Identify which cell holds the provided text, then report its (X, Y) central coordinate. 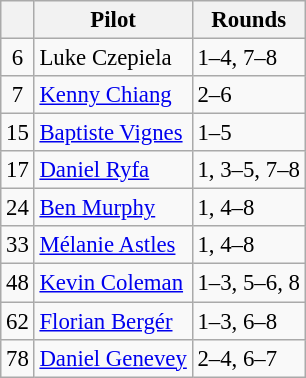
17 (18, 170)
1–4, 7–8 (248, 58)
Ben Murphy (113, 208)
33 (18, 245)
Baptiste Vignes (113, 133)
7 (18, 95)
Kenny Chiang (113, 95)
24 (18, 208)
Daniel Genevey (113, 358)
Mélanie Astles (113, 245)
78 (18, 358)
48 (18, 283)
2–4, 6–7 (248, 358)
6 (18, 58)
Rounds (248, 20)
Pilot (113, 20)
Luke Czepiela (113, 58)
Kevin Coleman (113, 283)
2–6 (248, 95)
62 (18, 321)
1–3, 5–6, 8 (248, 283)
Florian Bergér (113, 321)
1–3, 6–8 (248, 321)
1–5 (248, 133)
Daniel Ryfa (113, 170)
15 (18, 133)
1, 3–5, 7–8 (248, 170)
